Return the [X, Y] coordinate for the center point of the cell that contains the specified text.  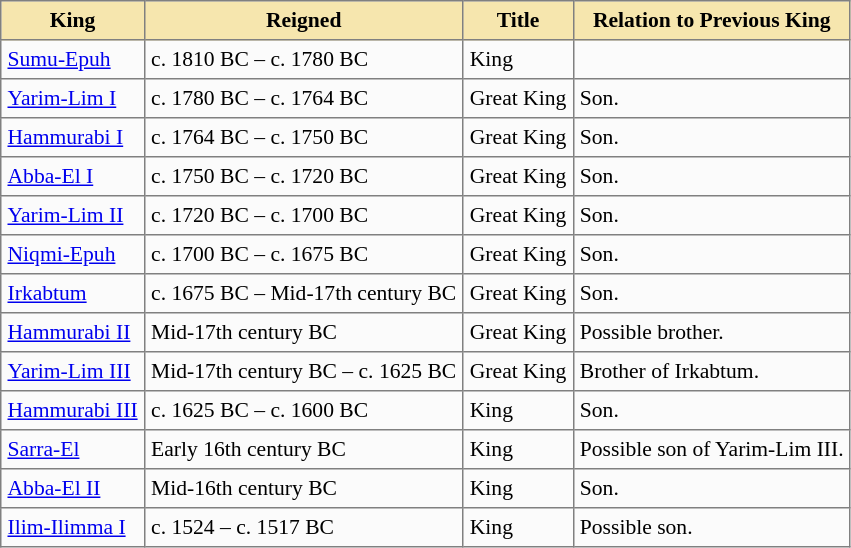
Possible son. [712, 528]
c. 1780 BC – c. 1764 BC [304, 98]
Mid-16th century BC [304, 488]
Hammurabi II [73, 332]
Irkabtum [73, 294]
Early 16th century BC [304, 450]
Yarim-Lim II [73, 216]
Abba-El I [73, 176]
Title [518, 20]
Ilim-Ilimma I [73, 528]
c. 1810 BC – c. 1780 BC [304, 60]
c. 1625 BC – c. 1600 BC [304, 410]
Mid-17th century BC – c. 1625 BC [304, 372]
Possible brother. [712, 332]
c. 1720 BC – c. 1700 BC [304, 216]
Niqmi-Epuh [73, 254]
Yarim-Lim I [73, 98]
c. 1700 BC – c. 1675 BC [304, 254]
Possible son of Yarim-Lim III. [712, 450]
c. 1750 BC – c. 1720 BC [304, 176]
Hammurabi I [73, 138]
c. 1675 BC – Mid-17th century BC [304, 294]
Relation to Previous King [712, 20]
Yarim-Lim III [73, 372]
Sumu-Epuh [73, 60]
Hammurabi III [73, 410]
c. 1524 – c. 1517 BC [304, 528]
c. 1764 BC – c. 1750 BC [304, 138]
Mid-17th century BC [304, 332]
Abba-El II [73, 488]
Brother of Irkabtum. [712, 372]
Reigned [304, 20]
Sarra-El [73, 450]
